Determine the [X, Y] coordinate at the center of the cell enclosing the given text.  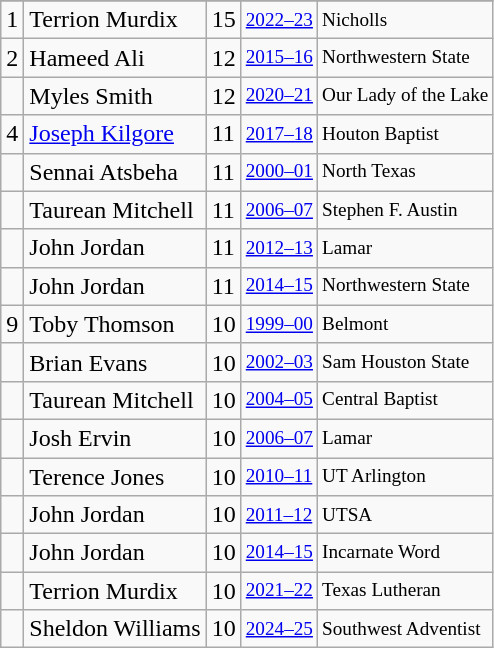
Texas Lutheran [406, 591]
2020–21 [279, 96]
2010–11 [279, 477]
Josh Ervin [115, 438]
UTSA [406, 515]
1999–00 [279, 324]
9 [12, 324]
2024–25 [279, 629]
Southwest Adventist [406, 629]
Central Baptist [406, 400]
North Texas [406, 172]
2022–23 [279, 20]
2 [12, 58]
2002–03 [279, 362]
Brian Evans [115, 362]
Our Lady of the Lake [406, 96]
2012–13 [279, 248]
Joseph Kilgore [115, 134]
Incarnate Word [406, 553]
Stephen F. Austin [406, 210]
15 [224, 20]
Nicholls [406, 20]
Hameed Ali [115, 58]
Terence Jones [115, 477]
2021–22 [279, 591]
Sam Houston State [406, 362]
UT Arlington [406, 477]
2011–12 [279, 515]
Toby Thomson [115, 324]
4 [12, 134]
1 [12, 20]
2004–05 [279, 400]
2000–01 [279, 172]
Sennai Atsbeha [115, 172]
Houton Baptist [406, 134]
Belmont [406, 324]
2017–18 [279, 134]
2015–16 [279, 58]
Sheldon Williams [115, 629]
Myles Smith [115, 96]
